For the text-containing cell, return its midpoint in [x, y] coordinate format. 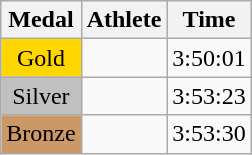
Medal [41, 20]
Silver [41, 96]
3:50:01 [209, 58]
Bronze [41, 134]
Gold [41, 58]
Athlete [124, 20]
3:53:23 [209, 96]
Time [209, 20]
3:53:30 [209, 134]
